Locate the cell with the specified text and output its [X, Y] center coordinate. 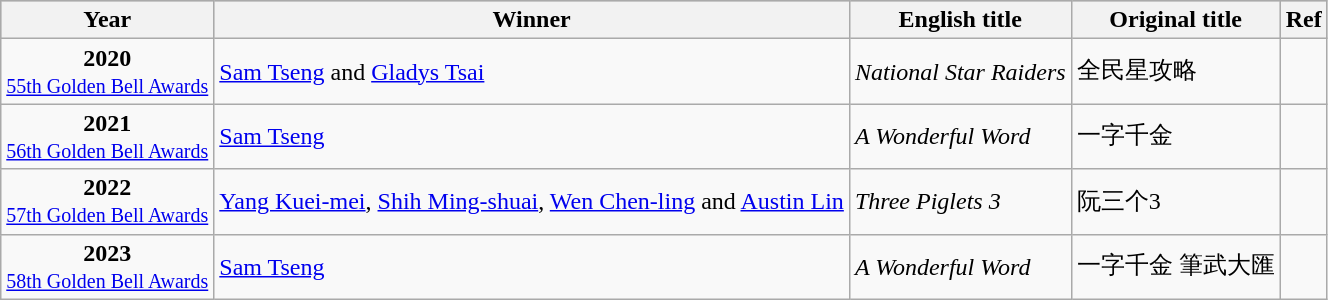
Original title [1176, 20]
Sam Tseng and Gladys Tsai [532, 72]
2022 57th Golden Bell Awards [108, 202]
Three Piglets 3 [960, 202]
一字千金 筆武大匯 [1176, 266]
English title [960, 20]
一字千金 [1176, 136]
2023 58th Golden Bell Awards [108, 266]
阮三个3 [1176, 202]
Yang Kuei-mei, Shih Ming-shuai, Wen Chen-ling and Austin Lin [532, 202]
2020 55th Golden Bell Awards [108, 72]
Year [108, 20]
Winner [532, 20]
全民星攻略 [1176, 72]
Ref [1304, 20]
2021 56th Golden Bell Awards [108, 136]
National Star Raiders [960, 72]
